Provide the (X, Y) coordinate of the cell's center where the given text is located.  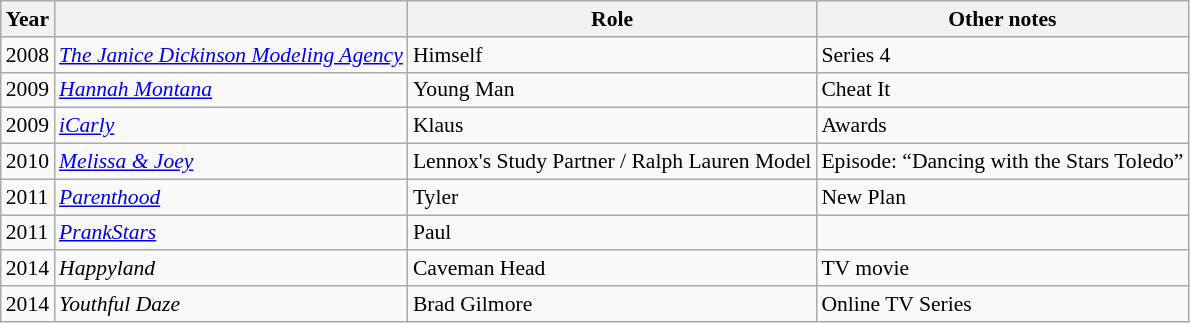
Tyler (612, 197)
Young Man (612, 90)
New Plan (1002, 197)
Klaus (612, 126)
2008 (28, 55)
iCarly (231, 126)
Online TV Series (1002, 304)
Brad Gilmore (612, 304)
The Janice Dickinson Modeling Agency (231, 55)
Parenthood (231, 197)
Caveman Head (612, 269)
Himself (612, 55)
PrankStars (231, 233)
Lennox's Study Partner / Ralph Lauren Model (612, 162)
Happyland (231, 269)
Episode: “Dancing with the Stars Toledo” (1002, 162)
Awards (1002, 126)
Series 4 (1002, 55)
TV movie (1002, 269)
Melissa & Joey (231, 162)
Year (28, 19)
2010 (28, 162)
Hannah Montana (231, 90)
Cheat It (1002, 90)
Role (612, 19)
Youthful Daze (231, 304)
Other notes (1002, 19)
Paul (612, 233)
